Return the [x, y] coordinate for the center point of the cell that contains the specified text.  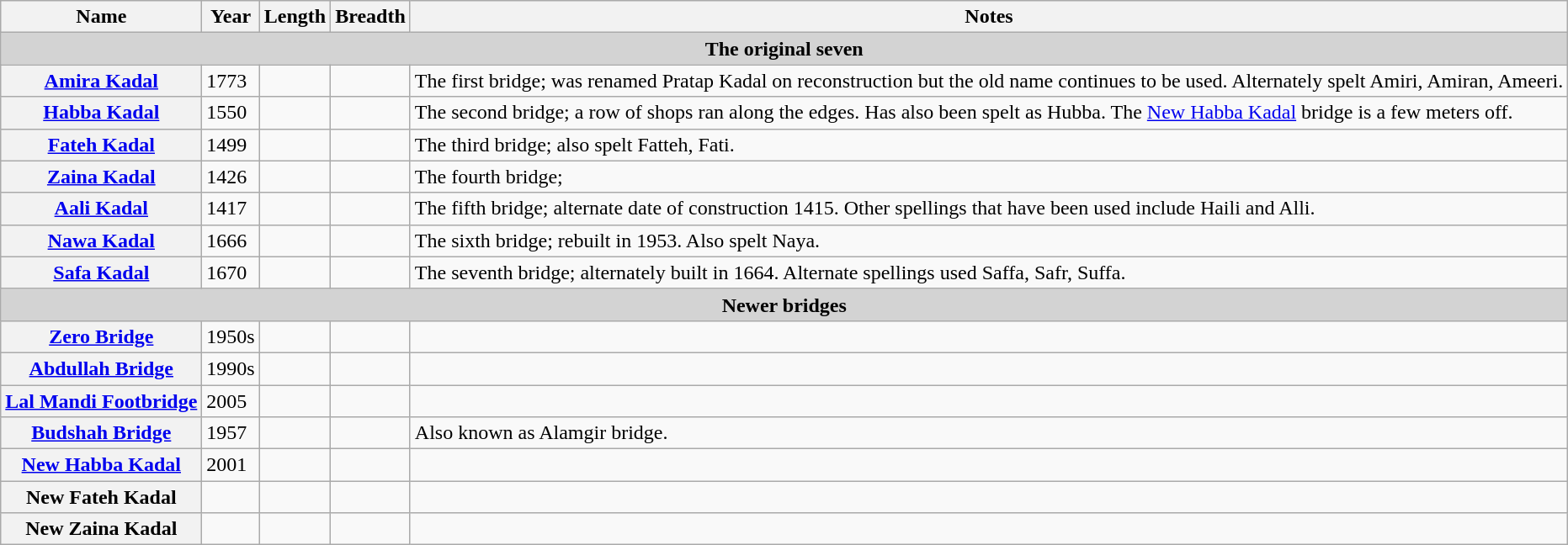
Also known as Alamgir bridge. [988, 433]
The first bridge; was renamed Pratap Kadal on reconstruction but the old name continues to be used. Alternately spelt Amiri, Amiran, Ameeri. [988, 81]
The sixth bridge; rebuilt in 1953. Also spelt Naya. [988, 241]
1950s [231, 336]
Lal Mandi Footbridge [101, 401]
1550 [231, 113]
New Zaina Kadal [101, 529]
Zero Bridge [101, 336]
1666 [231, 241]
Name [101, 17]
The third bridge; also spelt Fatteh, Fati. [988, 145]
Length [295, 17]
1773 [231, 81]
The fifth bridge; alternate date of construction 1415. Other spellings that have been used include Haili and Alli. [988, 209]
New Habba Kadal [101, 465]
Safa Kadal [101, 272]
1670 [231, 272]
Breadth [370, 17]
The seventh bridge; alternately built in 1664. Alternate spellings used Saffa, Safr, Suffa. [988, 272]
1957 [231, 433]
1426 [231, 177]
Abdullah Bridge [101, 368]
1499 [231, 145]
Zaina Kadal [101, 177]
Aali Kadal [101, 209]
Nawa Kadal [101, 241]
The original seven [784, 49]
The fourth bridge; [988, 177]
2005 [231, 401]
The second bridge; a row of shops ran along the edges. Has also been spelt as Hubba. The New Habba Kadal bridge is a few meters off. [988, 113]
Habba Kadal [101, 113]
Newer bridges [784, 304]
Amira Kadal [101, 81]
1990s [231, 368]
Budshah Bridge [101, 433]
2001 [231, 465]
Notes [988, 17]
New Fateh Kadal [101, 497]
1417 [231, 209]
Fateh Kadal [101, 145]
Year [231, 17]
